Pinpoint the cell where the given text exists, returning its (X, Y) midpoint coordinate. 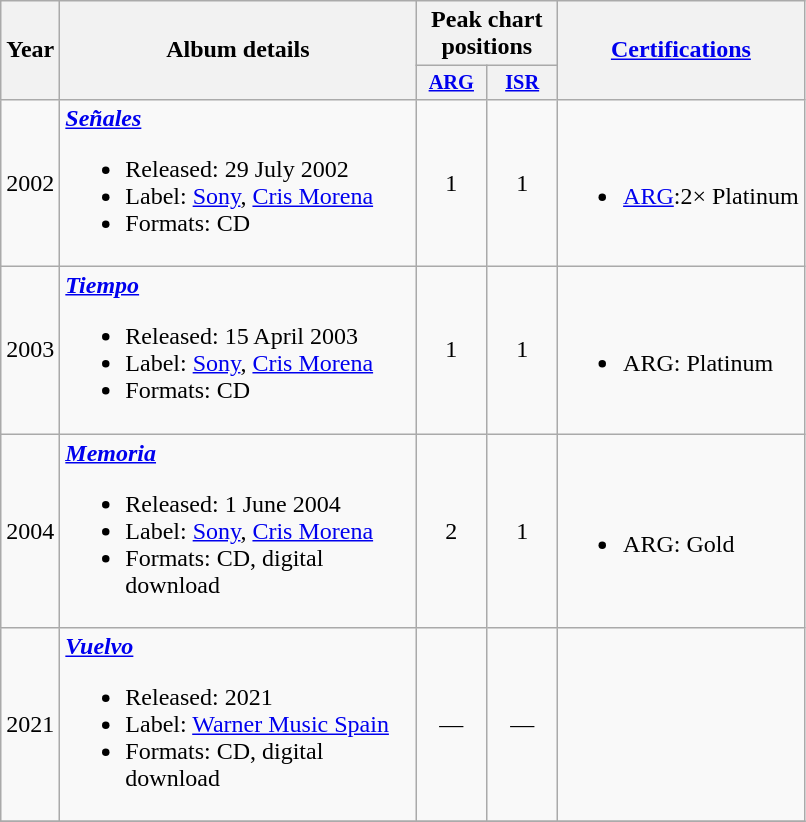
2002 (30, 182)
ISR (522, 83)
TiempoReleased: 15 April 2003Label: Sony, Cris MorenaFormats: CD (238, 350)
2004 (30, 531)
2 (452, 531)
2021 (30, 725)
SeñalesReleased: 29 July 2002Label: Sony, Cris MorenaFormats: CD (238, 182)
ARG (452, 83)
VuelvoReleased: 2021Label: Warner Music SpainFormats: CD, digital download (238, 725)
MemoriaReleased: 1 June 2004Label: Sony, Cris MorenaFormats: CD, digital download (238, 531)
Certifications (682, 50)
Year (30, 50)
ARG: Platinum (682, 350)
Peak chart positions (487, 34)
ARG:2× Platinum (682, 182)
Album details (238, 50)
ARG: Gold (682, 531)
2003 (30, 350)
